Return (X, Y) of the center of cell containing provided text 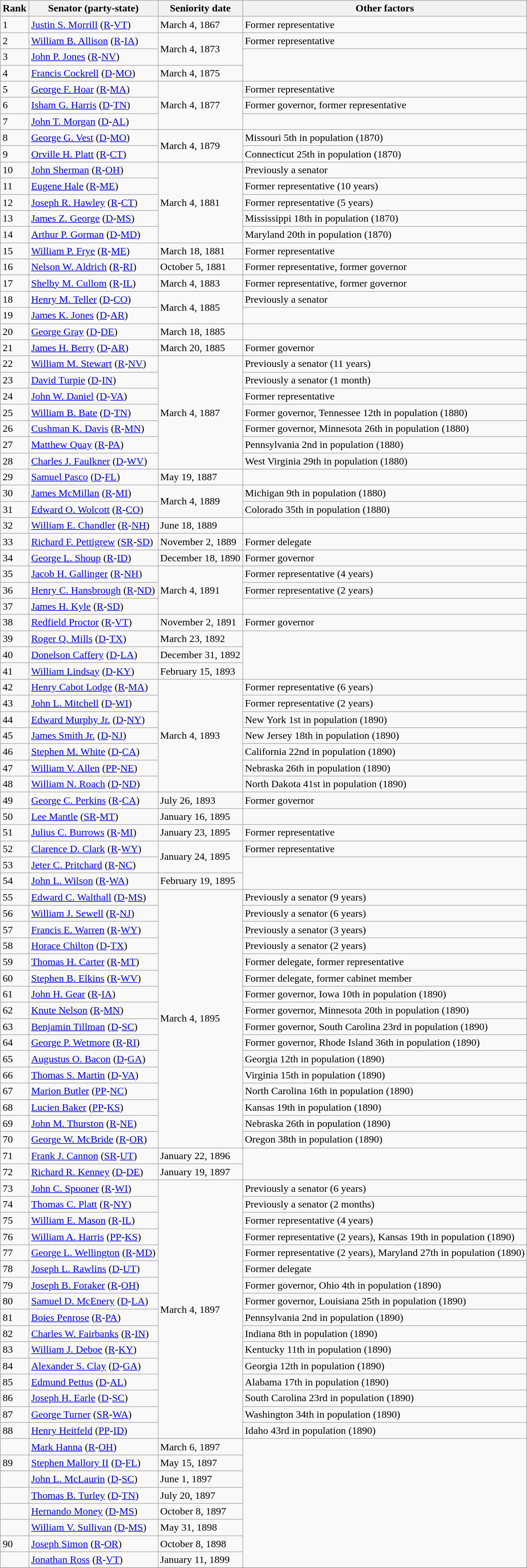
December 18, 1890 (200, 558)
25 (14, 412)
Previously a senator (2 months) (385, 1204)
Kansas 19th in population (1890) (385, 1107)
William Lindsay (D-KY) (93, 671)
Seniority date (200, 8)
July 20, 1897 (200, 1495)
3 (14, 57)
7 (14, 121)
Joseph R. Hawley (R-CT) (93, 203)
June 1, 1897 (200, 1479)
37 (14, 606)
Samuel Pasco (D-FL) (93, 477)
March 4, 1873 (200, 49)
Virginia 15th in population (1890) (385, 1075)
Julius C. Burrows (R-MI) (93, 833)
30 (14, 493)
34 (14, 558)
Knute Nelson (R-MN) (93, 1011)
Mark Hanna (R-OH) (93, 1447)
January 19, 1897 (200, 1172)
John L. Mitchell (D-WI) (93, 703)
March 18, 1881 (200, 251)
Edward Murphy Jr. (D-NY) (93, 720)
December 31, 1892 (200, 655)
March 4, 1867 (200, 25)
Pennsylvania 2nd in population (1880) (385, 445)
John W. Daniel (D-VA) (93, 396)
Former representative (2 years), Maryland 27th in population (1890) (385, 1253)
Former governor, Minnesota 20th in population (1890) (385, 1011)
5 (14, 89)
38 (14, 622)
49 (14, 800)
November 2, 1889 (200, 542)
Francis E. Warren (R-WY) (93, 929)
Donelson Caffery (D-LA) (93, 655)
2 (14, 41)
March 4, 1897 (200, 1309)
29 (14, 477)
Previously a senator (1 month) (385, 380)
Edward C. Walthall (D-MS) (93, 897)
67 (14, 1091)
March 23, 1892 (200, 639)
Eugene Hale (R-ME) (93, 186)
William M. Stewart (R-NV) (93, 364)
William V. Sullivan (D-MS) (93, 1528)
West Virginia 29th in population (1880) (385, 461)
May 15, 1897 (200, 1463)
William V. Allen (PP-NE) (93, 768)
Former governor, Tennessee 12th in population (1880) (385, 412)
70 (14, 1140)
Lee Mantle (SR-MT) (93, 816)
15 (14, 251)
41 (14, 671)
March 4, 1889 (200, 501)
William J. Sewell (R-NJ) (93, 913)
20 (14, 332)
Henry C. Hansbrough (R-ND) (93, 590)
Thomas H. Carter (R-MT) (93, 962)
March 4, 1895 (200, 1018)
87 (14, 1414)
Boies Penrose (R-PA) (93, 1317)
80 (14, 1301)
Redfield Proctor (R-VT) (93, 622)
Previously a senator (11 years) (385, 364)
48 (14, 784)
Previously a senator (3 years) (385, 929)
69 (14, 1123)
75 (14, 1220)
Oregon 38th in population (1890) (385, 1140)
36 (14, 590)
Charles J. Faulkner (D-WV) (93, 461)
January 23, 1895 (200, 833)
9 (14, 154)
Pennsylvania 2nd in population (1890) (385, 1317)
Lucien Baker (PP-KS) (93, 1107)
Henry Heitfeld (PP-ID) (93, 1430)
March 4, 1893 (200, 735)
51 (14, 833)
62 (14, 1011)
Joseph L. Rawlins (D-UT) (93, 1269)
Clarence D. Clark (R-WY) (93, 849)
Edmund Pettus (D-AL) (93, 1382)
Senator (party-state) (93, 8)
Joseph H. Earle (D-SC) (93, 1398)
May 31, 1898 (200, 1528)
March 4, 1887 (200, 412)
James H. Kyle (R-SD) (93, 606)
39 (14, 639)
18 (14, 299)
New York 1st in population (1890) (385, 720)
William A. Harris (PP-KS) (93, 1237)
84 (14, 1366)
William B. Allison (R-IA) (93, 41)
George C. Perkins (R-CA) (93, 800)
81 (14, 1317)
February 19, 1895 (200, 881)
Maryland 20th in population (1870) (385, 235)
Former delegate, former representative (385, 962)
Jonathan Ross (R-VT) (93, 1560)
Richard F. Pettigrew (SR-SD) (93, 542)
8 (14, 138)
George Gray (D-DE) (93, 332)
William E. Mason (R-IL) (93, 1220)
October 8, 1898 (200, 1544)
82 (14, 1334)
William P. Frye (R-ME) (93, 251)
Former representative (10 years) (385, 186)
Charles W. Fairbanks (R-IN) (93, 1334)
60 (14, 978)
John M. Thurston (R-NE) (93, 1123)
George P. Wetmore (R-RI) (93, 1043)
6 (14, 105)
Shelby M. Cullom (R-IL) (93, 283)
March 6, 1897 (200, 1447)
Stephen B. Elkins (R-WV) (93, 978)
Justin S. Morrill (R-VT) (93, 25)
59 (14, 962)
31 (14, 510)
Roger Q. Mills (D-TX) (93, 639)
November 2, 1891 (200, 622)
28 (14, 461)
74 (14, 1204)
Former governor, former representative (385, 105)
11 (14, 186)
Francis Cockrell (D-MO) (93, 73)
88 (14, 1430)
Alabama 17th in population (1890) (385, 1382)
South Carolina 23rd in population (1890) (385, 1398)
73 (14, 1188)
56 (14, 913)
10 (14, 170)
Former governor, Louisiana 25th in population (1890) (385, 1301)
Former governor, South Carolina 23rd in population (1890) (385, 1027)
March 4, 1883 (200, 283)
17 (14, 283)
61 (14, 994)
Jeter C. Pritchard (R-NC) (93, 865)
Washington 34th in population (1890) (385, 1414)
Marion Butler (PP-NC) (93, 1091)
Kentucky 11th in population (1890) (385, 1350)
Previously a senator (2 years) (385, 946)
March 4, 1891 (200, 590)
52 (14, 849)
George W. McBride (R-OR) (93, 1140)
Former governor, Iowa 10th in population (1890) (385, 994)
71 (14, 1156)
86 (14, 1398)
Michigan 9th in population (1880) (385, 493)
Former representative (5 years) (385, 203)
55 (14, 897)
43 (14, 703)
45 (14, 736)
March 20, 1885 (200, 348)
James Z. George (D-MS) (93, 219)
California 22nd in population (1890) (385, 752)
Idaho 43rd in population (1890) (385, 1430)
16 (14, 267)
Colorado 35th in population (1880) (385, 510)
John H. Gear (R-IA) (93, 994)
4 (14, 73)
John P. Jones (R-NV) (93, 57)
Former representative (6 years) (385, 687)
Mississippi 18th in population (1870) (385, 219)
50 (14, 816)
March 4, 1881 (200, 202)
March 4, 1877 (200, 105)
January 16, 1895 (200, 816)
John L. Wilson (R-WA) (93, 881)
Nelson W. Aldrich (R-RI) (93, 267)
Edward O. Wolcott (R-CO) (93, 510)
89 (14, 1463)
Previously a senator (9 years) (385, 897)
January 22, 1896 (200, 1156)
John Sherman (R-OH) (93, 170)
North Carolina 16th in population (1890) (385, 1091)
Former governor, Minnesota 26th in population (1880) (385, 428)
William J. Deboe (R-KY) (93, 1350)
72 (14, 1172)
21 (14, 348)
57 (14, 929)
40 (14, 655)
March 4, 1885 (200, 307)
March 4, 1875 (200, 73)
24 (14, 396)
Matthew Quay (R-PA) (93, 445)
George G. Vest (D-MO) (93, 138)
October 5, 1881 (200, 267)
David Turpie (D-IN) (93, 380)
26 (14, 428)
Hernando Money (D-MS) (93, 1512)
Frank J. Cannon (SR-UT) (93, 1156)
65 (14, 1059)
1 (14, 25)
22 (14, 364)
Missouri 5th in population (1870) (385, 138)
42 (14, 687)
Stephen Mallory II (D-FL) (93, 1463)
Former representative (2 years), Kansas 19th in population (1890) (385, 1237)
53 (14, 865)
Connecticut 25th in population (1870) (385, 154)
James Smith Jr. (D-NJ) (93, 736)
Rank (14, 8)
77 (14, 1253)
78 (14, 1269)
12 (14, 203)
George F. Hoar (R-MA) (93, 89)
George L. Shoup (R-ID) (93, 558)
79 (14, 1285)
Arthur P. Gorman (D-MD) (93, 235)
68 (14, 1107)
46 (14, 752)
Indiana 8th in population (1890) (385, 1334)
March 4, 1879 (200, 146)
54 (14, 881)
James K. Jones (D-AR) (93, 315)
35 (14, 574)
Thomas B. Turley (D-TN) (93, 1495)
Augustus O. Bacon (D-GA) (93, 1059)
James H. Berry (D-AR) (93, 348)
June 18, 1889 (200, 526)
Alexander S. Clay (D-GA) (93, 1366)
76 (14, 1237)
July 26, 1893 (200, 800)
William N. Roach (D-ND) (93, 784)
Jacob H. Gallinger (R-NH) (93, 574)
Former governor, Rhode Island 36th in population (1890) (385, 1043)
63 (14, 1027)
47 (14, 768)
Thomas C. Platt (R-NY) (93, 1204)
Joseph Simon (R-OR) (93, 1544)
May 19, 1887 (200, 477)
Henry M. Teller (D-CO) (93, 299)
27 (14, 445)
Orville H. Platt (R-CT) (93, 154)
58 (14, 946)
44 (14, 720)
14 (14, 235)
Joseph B. Foraker (R-OH) (93, 1285)
William B. Bate (D-TN) (93, 412)
John C. Spooner (R-WI) (93, 1188)
January 11, 1899 (200, 1560)
Thomas S. Martin (D-VA) (93, 1075)
64 (14, 1043)
Benjamin Tillman (D-SC) (93, 1027)
66 (14, 1075)
February 15, 1893 (200, 671)
23 (14, 380)
William E. Chandler (R-NH) (93, 526)
Horace Chilton (D-TX) (93, 946)
Former governor, Ohio 4th in population (1890) (385, 1285)
John T. Morgan (D-AL) (93, 121)
George L. Wellington (R-MD) (93, 1253)
Samuel D. McEnery (D-LA) (93, 1301)
George Turner (SR-WA) (93, 1414)
83 (14, 1350)
October 8, 1897 (200, 1512)
32 (14, 526)
Richard R. Kenney (D-DE) (93, 1172)
Cushman K. Davis (R-MN) (93, 428)
March 18, 1885 (200, 332)
13 (14, 219)
Henry Cabot Lodge (R-MA) (93, 687)
Other factors (385, 8)
Former delegate, former cabinet member (385, 978)
Stephen M. White (D-CA) (93, 752)
North Dakota 41st in population (1890) (385, 784)
James McMillan (R-MI) (93, 493)
New Jersey 18th in population (1890) (385, 736)
90 (14, 1544)
85 (14, 1382)
33 (14, 542)
Isham G. Harris (D-TN) (93, 105)
John L. McLaurin (D-SC) (93, 1479)
19 (14, 315)
January 24, 1895 (200, 857)
